Output the (x, y) coordinate of the center of the cell containing the given text.  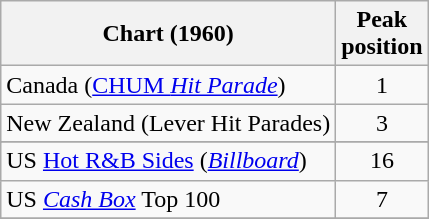
Chart (1960) (168, 34)
Canada (CHUM Hit Parade) (168, 85)
US Hot R&B Sides (Billboard) (168, 161)
7 (382, 199)
3 (382, 123)
US Cash Box Top 100 (168, 199)
16 (382, 161)
1 (382, 85)
New Zealand (Lever Hit Parades) (168, 123)
Peakposition (382, 34)
